Output the [X, Y] coordinate of the center of the cell containing the given text.  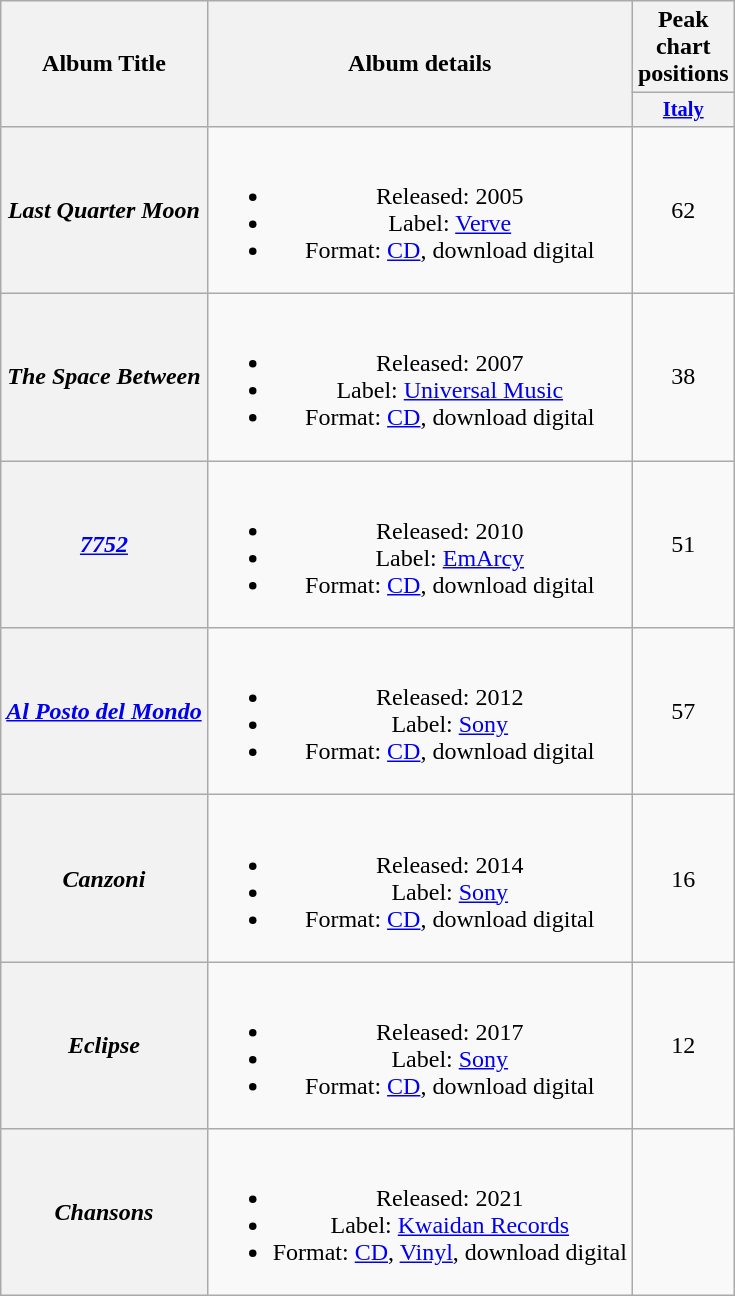
38 [683, 378]
Released: 2014Label: SonyFormat: CD, download digital [420, 878]
Released: 2021Label: Kwaidan RecordsFormat: CD, Vinyl, download digital [420, 1212]
16 [683, 878]
The Space Between [104, 378]
Album Title [104, 64]
Released: 2010Label: EmArcyFormat: CD, download digital [420, 544]
62 [683, 210]
57 [683, 712]
Released: 2005Label: VerveFormat: CD, download digital [420, 210]
Peak chart positions [683, 47]
51 [683, 544]
Al Posto del Mondo [104, 712]
Chansons [104, 1212]
Released: 2012Label: SonyFormat: CD, download digital [420, 712]
Eclipse [104, 1046]
Italy [683, 110]
12 [683, 1046]
Canzoni [104, 878]
Last Quarter Moon [104, 210]
7752 [104, 544]
Released: 2007Label: Universal MusicFormat: CD, download digital [420, 378]
Released: 2017Label: SonyFormat: CD, download digital [420, 1046]
Album details [420, 64]
